For the text-containing cell, return its midpoint in [X, Y] coordinate format. 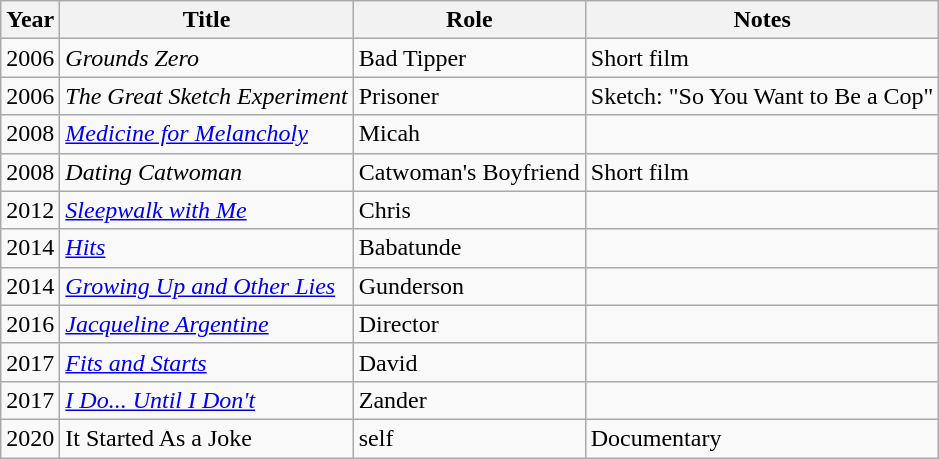
Documentary [762, 438]
Hits [206, 248]
Sketch: "So You Want to Be a Cop" [762, 96]
Zander [469, 400]
David [469, 362]
Medicine for Melancholy [206, 134]
Dating Catwoman [206, 172]
2012 [30, 210]
Prisoner [469, 96]
2016 [30, 324]
It Started As a Joke [206, 438]
Director [469, 324]
Bad Tipper [469, 58]
The Great Sketch Experiment [206, 96]
Notes [762, 20]
Babatunde [469, 248]
Chris [469, 210]
Gunderson [469, 286]
I Do... Until I Don't [206, 400]
Sleepwalk with Me [206, 210]
Title [206, 20]
Role [469, 20]
Growing Up and Other Lies [206, 286]
self [469, 438]
Year [30, 20]
Catwoman's Boyfriend [469, 172]
Jacqueline Argentine [206, 324]
Fits and Starts [206, 362]
2020 [30, 438]
Grounds Zero [206, 58]
Micah [469, 134]
